Extract the (X, Y) coordinate from the center of the cell holding the provided text.  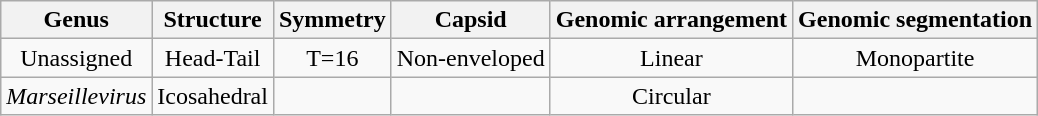
Linear (671, 58)
T=16 (332, 58)
Icosahedral (213, 96)
Genus (76, 20)
Non-enveloped (470, 58)
Monopartite (916, 58)
Head-Tail (213, 58)
Genomic arrangement (671, 20)
Structure (213, 20)
Unassigned (76, 58)
Marseillevirus (76, 96)
Capsid (470, 20)
Symmetry (332, 20)
Genomic segmentation (916, 20)
Circular (671, 96)
